From the cell containing the given text, extract its center point as [x, y] coordinate. 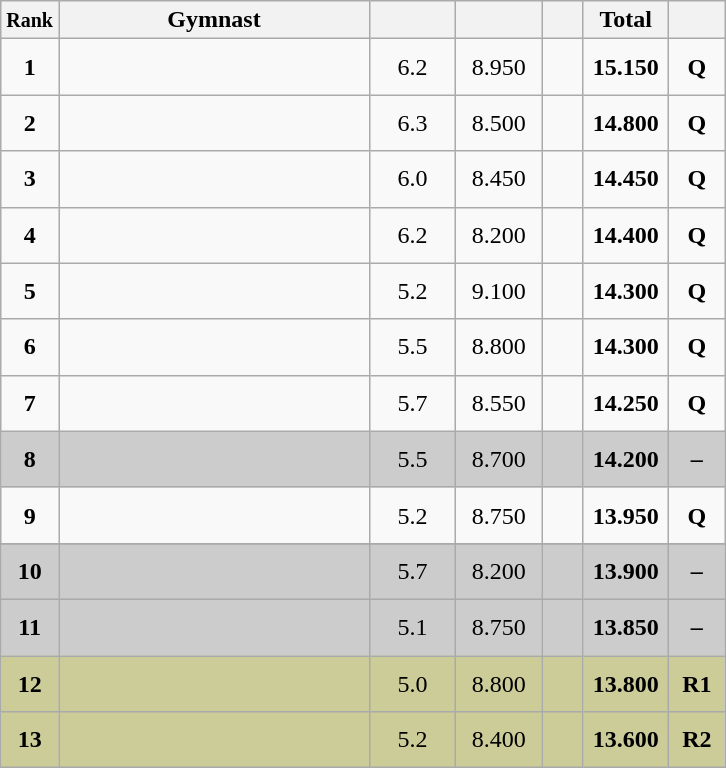
8.550 [499, 403]
Rank [30, 20]
11 [30, 627]
13.900 [626, 571]
13 [30, 740]
14.400 [626, 235]
8.500 [499, 123]
8.950 [499, 67]
5 [30, 291]
6.0 [413, 179]
7 [30, 403]
13.800 [626, 684]
9 [30, 515]
Total [626, 20]
10 [30, 571]
13.950 [626, 515]
14.250 [626, 403]
8 [30, 459]
12 [30, 684]
9.100 [499, 291]
13.600 [626, 740]
8.700 [499, 459]
2 [30, 123]
6 [30, 347]
5.1 [413, 627]
3 [30, 179]
8.400 [499, 740]
14.200 [626, 459]
8.450 [499, 179]
15.150 [626, 67]
13.850 [626, 627]
14.800 [626, 123]
R2 [697, 740]
1 [30, 67]
6.3 [413, 123]
4 [30, 235]
14.450 [626, 179]
5.0 [413, 684]
Gymnast [214, 20]
R1 [697, 684]
